Pinpoint the cell where the given text exists, returning its [x, y] midpoint coordinate. 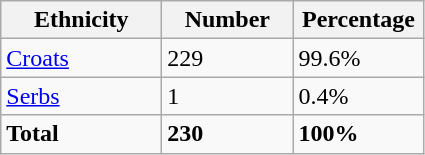
100% [358, 134]
Ethnicity [82, 20]
1 [228, 96]
Croats [82, 58]
99.6% [358, 58]
Total [82, 134]
0.4% [358, 96]
229 [228, 58]
230 [228, 134]
Number [228, 20]
Serbs [82, 96]
Percentage [358, 20]
